Detect which cell encompasses the target text, then output its [x, y] center coordinate. 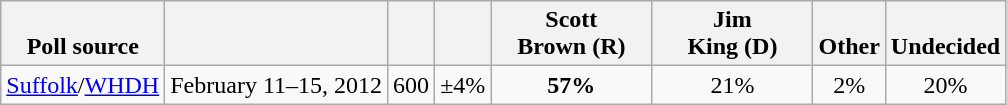
57% [572, 85]
±4% [463, 85]
JimKing (D) [732, 34]
February 11–15, 2012 [276, 85]
Suffolk/WHDH [83, 85]
Undecided [945, 34]
Other [849, 34]
2% [849, 85]
600 [412, 85]
21% [732, 85]
20% [945, 85]
Poll source [83, 34]
ScottBrown (R) [572, 34]
